Extract the (X, Y) coordinate from the center of the cell holding the provided text.  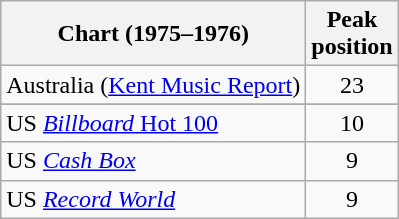
Chart (1975–1976) (154, 34)
US Record World (154, 199)
US Billboard Hot 100 (154, 123)
Australia (Kent Music Report) (154, 85)
23 (352, 85)
Peakposition (352, 34)
US Cash Box (154, 161)
10 (352, 123)
